Extract the (x, y) coordinate from the center of the cell holding the provided text.  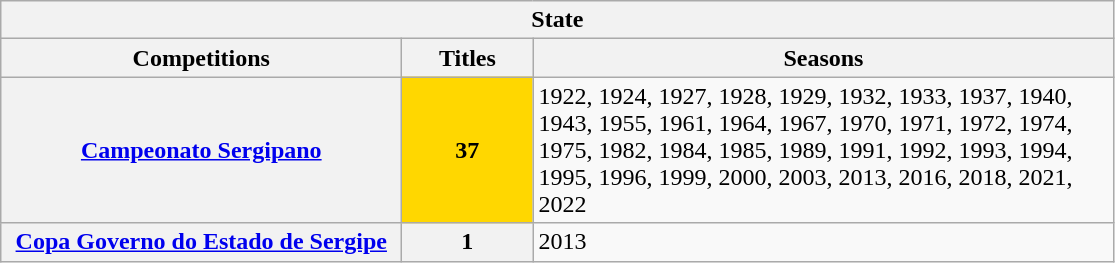
Campeonato Sergipano (202, 150)
37 (468, 150)
1 (468, 242)
Titles (468, 58)
State (558, 20)
Seasons (824, 58)
2013 (824, 242)
Copa Governo do Estado de Sergipe (202, 242)
Competitions (202, 58)
